Provide the [X, Y] coordinate of the cell's center where the given text is located.  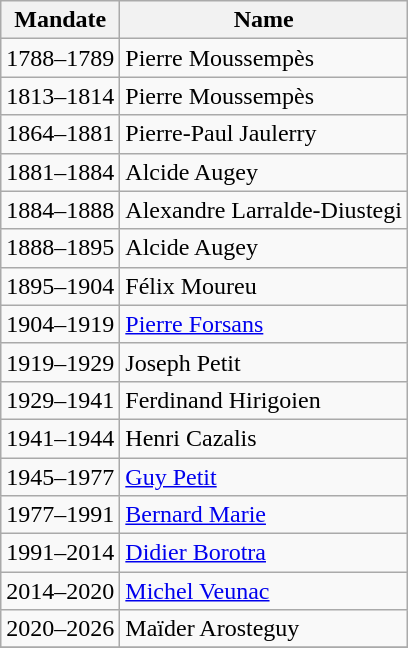
Pierre-Paul Jaulerry [264, 134]
Maïder Arosteguy [264, 629]
1991–2014 [60, 553]
1929–1941 [60, 400]
1881–1884 [60, 172]
Joseph Petit [264, 362]
1788–1789 [60, 58]
2020–2026 [60, 629]
Alexandre Larralde-Diustegi [264, 210]
Ferdinand Hirigoien [264, 400]
1895–1904 [60, 286]
Michel Veunac [264, 591]
Henri Cazalis [264, 438]
Didier Borotra [264, 553]
1919–1929 [60, 362]
1904–1919 [60, 324]
1864–1881 [60, 134]
Guy Petit [264, 477]
Bernard Marie [264, 515]
1945–1977 [60, 477]
1888–1895 [60, 248]
Mandate [60, 20]
2014–2020 [60, 591]
1813–1814 [60, 96]
1884–1888 [60, 210]
Name [264, 20]
1941–1944 [60, 438]
Pierre Forsans [264, 324]
1977–1991 [60, 515]
Félix Moureu [264, 286]
